Search for the cell housing the specified text and yield its [x, y] center coordinate. 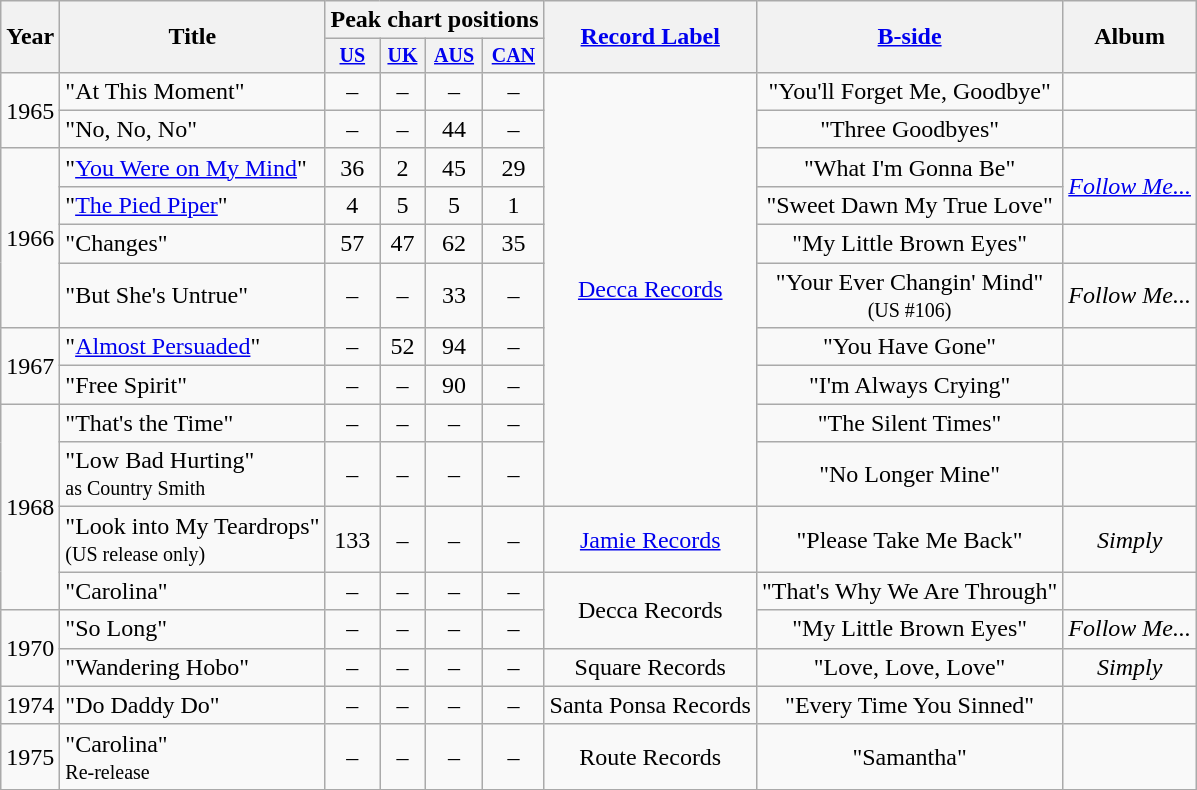
"Do Daddy Do" [192, 705]
Year [30, 37]
"So Long" [192, 629]
UK [403, 56]
"No, No, No" [192, 129]
"Love, Love, Love" [909, 667]
"Every Time You Sinned" [909, 705]
"Samantha" [909, 756]
"Carolina"Re-release [192, 756]
B-side [909, 37]
"Please Take Me Back" [909, 540]
Santa Ponsa Records [650, 705]
1966 [30, 238]
36 [352, 167]
"You'll Forget Me, Goodbye" [909, 91]
"That's Why We Are Through" [909, 591]
"You Have Gone" [909, 347]
4 [352, 205]
57 [352, 244]
1965 [30, 110]
Jamie Records [650, 540]
52 [403, 347]
1975 [30, 756]
US [352, 56]
"Low Bad Hurting"as Country Smith [192, 474]
1967 [30, 366]
44 [454, 129]
1 [514, 205]
AUS [454, 56]
Record Label [650, 37]
33 [454, 296]
"Free Spirit" [192, 385]
Route Records [650, 756]
45 [454, 167]
"Your Ever Changin' Mind"(US #106) [909, 296]
1968 [30, 507]
"Sweet Dawn My True Love" [909, 205]
"Three Goodbyes" [909, 129]
Title [192, 37]
CAN [514, 56]
"Changes" [192, 244]
1970 [30, 648]
1974 [30, 705]
"Look into My Teardrops"(US release only) [192, 540]
35 [514, 244]
"Almost Persuaded" [192, 347]
2 [403, 167]
"The Pied Piper" [192, 205]
90 [454, 385]
"Wandering Hobo" [192, 667]
"Carolina" [192, 591]
"But She's Untrue" [192, 296]
"What I'm Gonna Be" [909, 167]
"That's the Time" [192, 423]
47 [403, 244]
Album [1130, 37]
62 [454, 244]
"The Silent Times" [909, 423]
94 [454, 347]
"At This Moment" [192, 91]
29 [514, 167]
133 [352, 540]
"You Were on My Mind" [192, 167]
Peak chart positions [434, 20]
"No Longer Mine" [909, 474]
"I'm Always Crying" [909, 385]
Square Records [650, 667]
